Output the (X, Y) coordinate of the center of the cell containing the given text.  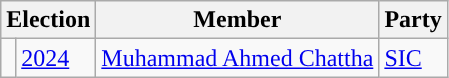
Muhammad Ahmed Chattha (238, 58)
Party (413, 20)
Member (238, 20)
Election (48, 20)
2024 (56, 58)
SIC (413, 58)
